For the text-containing cell, return its midpoint in (X, Y) coordinate format. 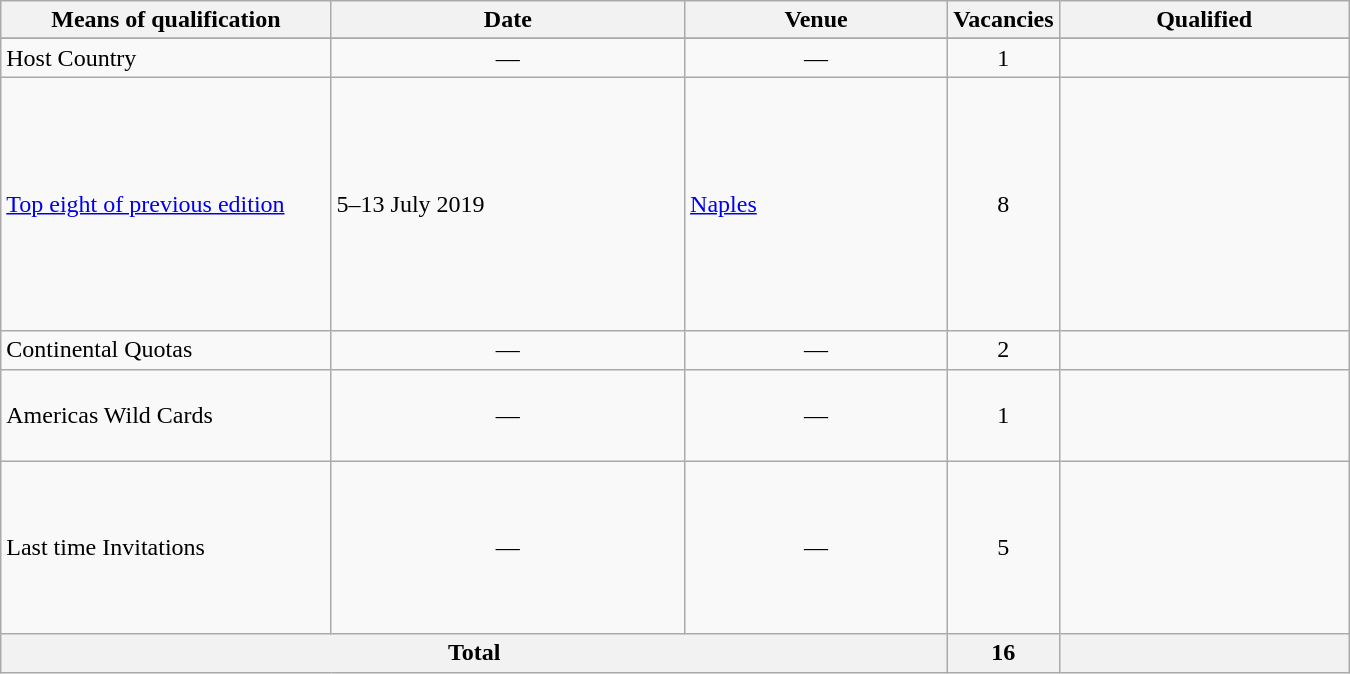
8 (1004, 204)
Vacancies (1004, 20)
Venue (816, 20)
5 (1004, 548)
Americas Wild Cards (166, 415)
Last time Invitations (166, 548)
5–13 July 2019 (508, 204)
Continental Quotas (166, 350)
Date (508, 20)
Host Country (166, 58)
Total (474, 653)
Naples (816, 204)
Means of qualification (166, 20)
Top eight of previous edition (166, 204)
Qualified (1204, 20)
16 (1004, 653)
2 (1004, 350)
